Search for the cell housing the specified text and yield its [x, y] center coordinate. 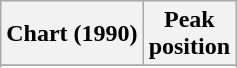
Peakposition [189, 34]
Chart (1990) [72, 34]
